Capture the cell that displays the provided text and extract its [X, Y] central coordinate. 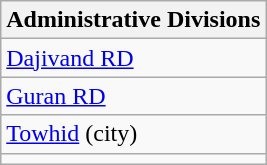
Guran RD [134, 96]
Administrative Divisions [134, 20]
Towhid (city) [134, 134]
Dajivand RD [134, 58]
